From the cell containing the given text, extract its center point as [X, Y] coordinate. 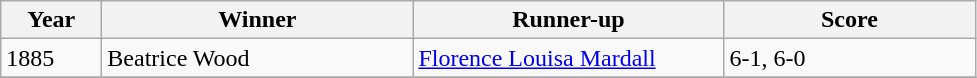
6-1, 6-0 [850, 58]
Winner [258, 20]
Beatrice Wood [258, 58]
Runner-up [568, 20]
1885 [52, 58]
Florence Louisa Mardall [568, 58]
Year [52, 20]
Score [850, 20]
